Extract the (x, y) coordinate from the center of the cell holding the provided text.  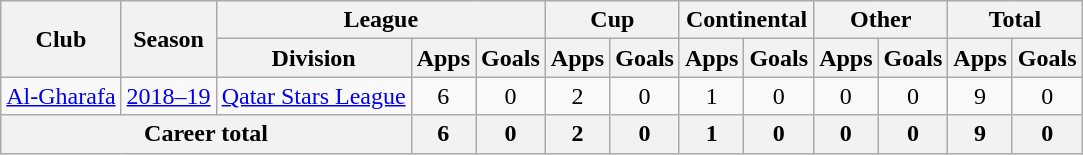
Other (881, 20)
Career total (206, 134)
Club (61, 39)
Al-Gharafa (61, 96)
Cup (612, 20)
Division (314, 58)
Qatar Stars League (314, 96)
Continental (746, 20)
League (380, 20)
Season (168, 39)
2018–19 (168, 96)
Total (1015, 20)
